Identify which cell holds the provided text, then report its (x, y) central coordinate. 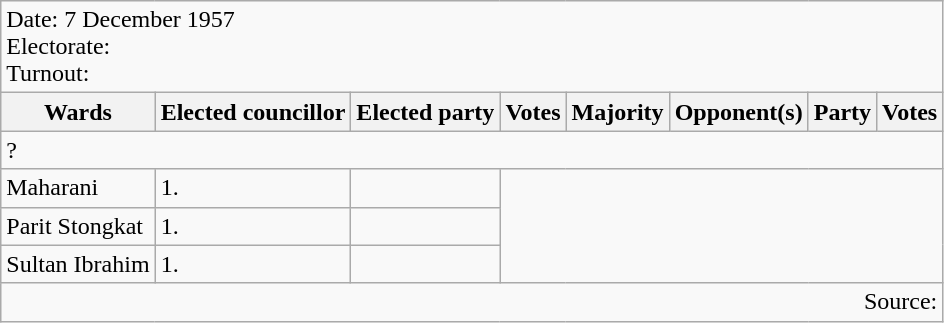
Source: (472, 302)
Opponent(s) (738, 112)
? (472, 150)
Elected councillor (253, 112)
Maharani (78, 188)
Wards (78, 112)
Party (842, 112)
Majority (618, 112)
Sultan Ibrahim (78, 264)
Elected party (426, 112)
Date: 7 December 1957Electorate: Turnout: (472, 47)
Parit Stongkat (78, 226)
